Return [X, Y] of the center of cell containing provided text 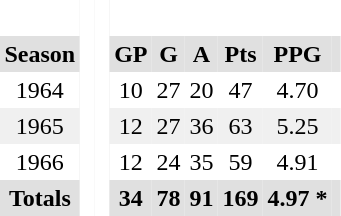
169 [240, 198]
4.97 * [298, 198]
Season [40, 54]
Pts [240, 54]
5.25 [298, 126]
36 [202, 126]
1966 [40, 162]
1964 [40, 90]
4.70 [298, 90]
10 [131, 90]
Totals [40, 198]
78 [168, 198]
G [168, 54]
A [202, 54]
63 [240, 126]
24 [168, 162]
34 [131, 198]
4.91 [298, 162]
GP [131, 54]
PPG [298, 54]
59 [240, 162]
20 [202, 90]
47 [240, 90]
35 [202, 162]
91 [202, 198]
1965 [40, 126]
